Scan for the cell matching the given text and deliver its [X, Y] coordinate at center. 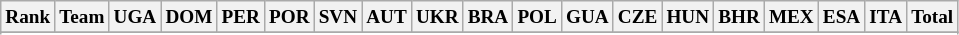
ESA [841, 17]
BRA [488, 17]
SVN [338, 17]
POL [538, 17]
Rank [28, 17]
PER [241, 17]
MEX [791, 17]
CZE [638, 17]
AUT [387, 17]
HUN [688, 17]
Team [82, 17]
BHR [740, 17]
UKR [437, 17]
Total [932, 17]
POR [289, 17]
DOM [189, 17]
GUA [587, 17]
ITA [886, 17]
UGA [135, 17]
